Locate the cell with the specified text and output its (x, y) center coordinate. 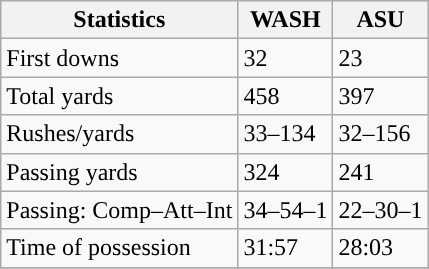
397 (380, 96)
458 (286, 96)
23 (380, 58)
22–30–1 (380, 210)
Total yards (120, 96)
28:03 (380, 248)
ASU (380, 20)
Passing: Comp–Att–Int (120, 210)
32 (286, 58)
Statistics (120, 20)
WASH (286, 20)
Time of possession (120, 248)
324 (286, 172)
32–156 (380, 134)
241 (380, 172)
33–134 (286, 134)
First downs (120, 58)
Rushes/yards (120, 134)
34–54–1 (286, 210)
31:57 (286, 248)
Passing yards (120, 172)
